For the text-containing cell, return its midpoint in [X, Y] coordinate format. 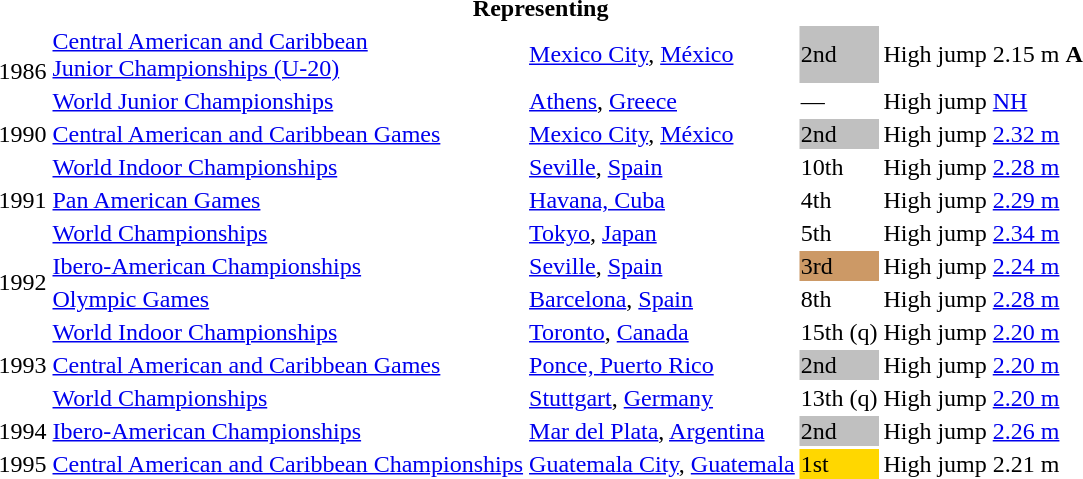
4th [839, 200]
10th [839, 167]
Toronto, Canada [662, 332]
— [839, 101]
Central American and CaribbeanJunior Championships (U-20) [288, 54]
1st [839, 464]
15th (q) [839, 332]
Ponce, Puerto Rico [662, 365]
Guatemala City, Guatemala [662, 464]
Tokyo, Japan [662, 233]
3rd [839, 266]
Mar del Plata, Argentina [662, 431]
World Junior Championships [288, 101]
Central American and Caribbean Championships [288, 464]
Olympic Games [288, 299]
13th (q) [839, 398]
Athens, Greece [662, 101]
Havana, Cuba [662, 200]
8th [839, 299]
Stuttgart, Germany [662, 398]
Pan American Games [288, 200]
5th [839, 233]
Barcelona, Spain [662, 299]
